Capture the cell that displays the provided text and extract its [X, Y] central coordinate. 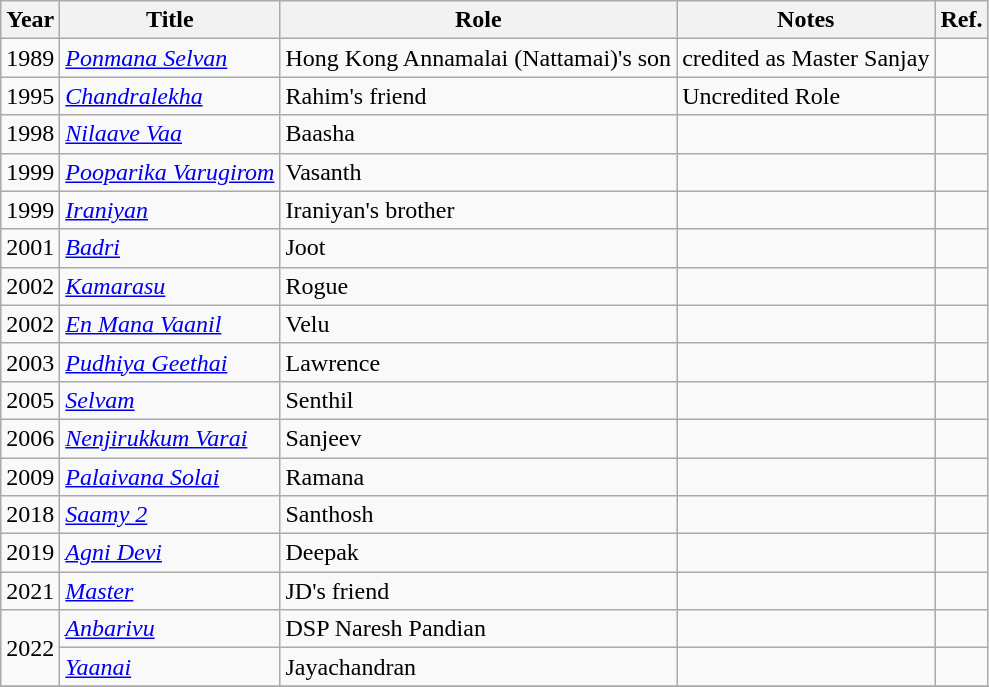
Uncredited Role [806, 96]
Hong Kong Annamalai (Nattamai)'s son [478, 58]
2009 [30, 477]
Senthil [478, 400]
Yaanai [170, 667]
1998 [30, 134]
2019 [30, 553]
Iraniyan [170, 210]
2006 [30, 438]
Title [170, 20]
Badri [170, 248]
Nilaave Vaa [170, 134]
Selvam [170, 400]
Velu [478, 324]
2018 [30, 515]
Iraniyan's brother [478, 210]
Year [30, 20]
Pudhiya Geethai [170, 362]
Vasanth [478, 172]
Role [478, 20]
Ramana [478, 477]
Kamarasu [170, 286]
Nenjirukkum Varai [170, 438]
Ref. [962, 20]
JD's friend [478, 591]
Palaivana Solai [170, 477]
2001 [30, 248]
2005 [30, 400]
1989 [30, 58]
Sanjeev [478, 438]
Rahim's friend [478, 96]
Master [170, 591]
credited as Master Sanjay [806, 58]
1995 [30, 96]
Rogue [478, 286]
Anbarivu [170, 629]
Pooparika Varugirom [170, 172]
Chandralekha [170, 96]
Lawrence [478, 362]
En Mana Vaanil [170, 324]
DSP Naresh Pandian [478, 629]
2021 [30, 591]
Agni Devi [170, 553]
2022 [30, 648]
Ponmana Selvan [170, 58]
Joot [478, 248]
2003 [30, 362]
Saamy 2 [170, 515]
Santhosh [478, 515]
Jayachandran [478, 667]
Baasha [478, 134]
Notes [806, 20]
Deepak [478, 553]
